For the text-containing cell, return its midpoint in (X, Y) coordinate format. 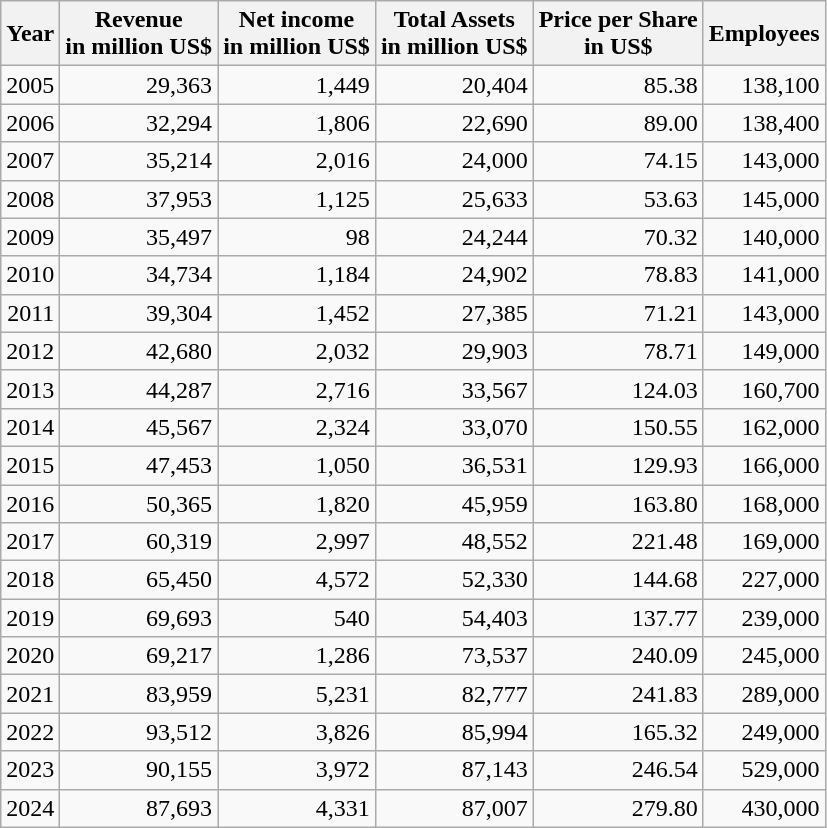
Revenuein million US$ (139, 34)
53.63 (618, 199)
4,331 (297, 808)
98 (297, 237)
529,000 (764, 770)
70.32 (618, 237)
39,304 (139, 313)
2016 (30, 503)
241.83 (618, 694)
245,000 (764, 656)
Price per Sharein US$ (618, 34)
32,294 (139, 123)
150.55 (618, 427)
85.38 (618, 85)
24,902 (454, 275)
29,363 (139, 85)
430,000 (764, 808)
227,000 (764, 580)
35,497 (139, 237)
78.83 (618, 275)
45,567 (139, 427)
60,319 (139, 542)
240.09 (618, 656)
37,953 (139, 199)
2,716 (297, 389)
540 (297, 618)
2,997 (297, 542)
2018 (30, 580)
2017 (30, 542)
74.15 (618, 161)
25,633 (454, 199)
138,400 (764, 123)
289,000 (764, 694)
2,016 (297, 161)
85,994 (454, 732)
2,324 (297, 427)
2024 (30, 808)
69,693 (139, 618)
1,050 (297, 465)
2008 (30, 199)
3,826 (297, 732)
2,032 (297, 351)
144.68 (618, 580)
87,143 (454, 770)
1,184 (297, 275)
239,000 (764, 618)
71.21 (618, 313)
24,244 (454, 237)
246.54 (618, 770)
82,777 (454, 694)
90,155 (139, 770)
249,000 (764, 732)
2009 (30, 237)
2010 (30, 275)
47,453 (139, 465)
1,806 (297, 123)
29,903 (454, 351)
Employees (764, 34)
2015 (30, 465)
93,512 (139, 732)
48,552 (454, 542)
2011 (30, 313)
Net incomein million US$ (297, 34)
2019 (30, 618)
34,734 (139, 275)
3,972 (297, 770)
2023 (30, 770)
169,000 (764, 542)
137.77 (618, 618)
2021 (30, 694)
2013 (30, 389)
33,567 (454, 389)
160,700 (764, 389)
140,000 (764, 237)
83,959 (139, 694)
163.80 (618, 503)
52,330 (454, 580)
166,000 (764, 465)
124.03 (618, 389)
2007 (30, 161)
54,403 (454, 618)
73,537 (454, 656)
129.93 (618, 465)
1,125 (297, 199)
1,449 (297, 85)
89.00 (618, 123)
Total Assetsin million US$ (454, 34)
165.32 (618, 732)
44,287 (139, 389)
2005 (30, 85)
162,000 (764, 427)
45,959 (454, 503)
141,000 (764, 275)
5,231 (297, 694)
42,680 (139, 351)
65,450 (139, 580)
279.80 (618, 808)
1,452 (297, 313)
2012 (30, 351)
24,000 (454, 161)
1,820 (297, 503)
221.48 (618, 542)
69,217 (139, 656)
35,214 (139, 161)
4,572 (297, 580)
168,000 (764, 503)
2020 (30, 656)
50,365 (139, 503)
78.71 (618, 351)
22,690 (454, 123)
27,385 (454, 313)
20,404 (454, 85)
2022 (30, 732)
149,000 (764, 351)
2014 (30, 427)
138,100 (764, 85)
2006 (30, 123)
87,007 (454, 808)
1,286 (297, 656)
33,070 (454, 427)
145,000 (764, 199)
87,693 (139, 808)
36,531 (454, 465)
Year (30, 34)
